Extract the (X, Y) coordinate from the center of the cell holding the provided text.  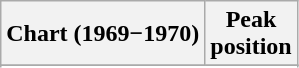
Peakposition (251, 34)
Chart (1969−1970) (103, 34)
